Return the (X, Y) coordinate for the center point of the cell that contains the specified text.  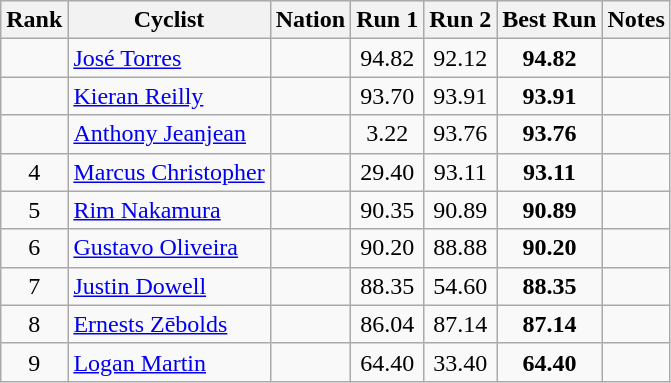
Nation (310, 20)
33.40 (460, 362)
José Torres (169, 58)
90.35 (388, 210)
Logan Martin (169, 362)
Gustavo Oliveira (169, 248)
92.12 (460, 58)
Rank (34, 20)
88.88 (460, 248)
9 (34, 362)
Kieran Reilly (169, 96)
7 (34, 286)
Run 1 (388, 20)
Ernests Zēbolds (169, 324)
6 (34, 248)
Anthony Jeanjean (169, 134)
3.22 (388, 134)
8 (34, 324)
Justin Dowell (169, 286)
Marcus Christopher (169, 172)
93.70 (388, 96)
29.40 (388, 172)
5 (34, 210)
54.60 (460, 286)
Cyclist (169, 20)
4 (34, 172)
Notes (636, 20)
Best Run (550, 20)
86.04 (388, 324)
Run 2 (460, 20)
Rim Nakamura (169, 210)
